Pinpoint the cell where the given text exists, returning its [X, Y] midpoint coordinate. 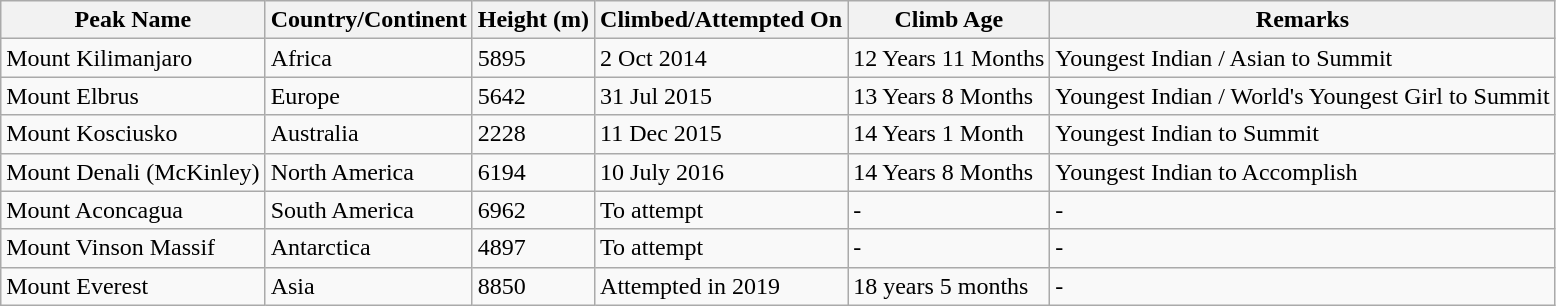
Climbed/Attempted On [722, 20]
Climb Age [949, 20]
Europe [368, 96]
10 July 2016 [722, 172]
Attempted in 2019 [722, 286]
2228 [533, 134]
2 Oct 2014 [722, 58]
31 Jul 2015 [722, 96]
14 Years 8 Months [949, 172]
Mount Aconcagua [133, 210]
5642 [533, 96]
11 Dec 2015 [722, 134]
Youngest Indian to Summit [1302, 134]
14 Years 1 Month [949, 134]
Australia [368, 134]
Peak Name [133, 20]
North America [368, 172]
Youngest Indian / World's Youngest Girl to Summit [1302, 96]
18 years 5 months [949, 286]
Mount Kilimanjaro [133, 58]
Mount Kosciusko [133, 134]
Youngest Indian / Asian to Summit [1302, 58]
Antarctica [368, 248]
Youngest Indian to Accomplish [1302, 172]
6962 [533, 210]
12 Years 11 Months [949, 58]
Country/Continent [368, 20]
8850 [533, 286]
Asia [368, 286]
Mount Vinson Massif [133, 248]
6194 [533, 172]
5895 [533, 58]
Mount Elbrus [133, 96]
South America [368, 210]
Remarks [1302, 20]
13 Years 8 Months [949, 96]
Height (m) [533, 20]
4897 [533, 248]
Mount Denali (McKinley) [133, 172]
Africa [368, 58]
Mount Everest [133, 286]
